Identify which cell holds the provided text, then report its (X, Y) central coordinate. 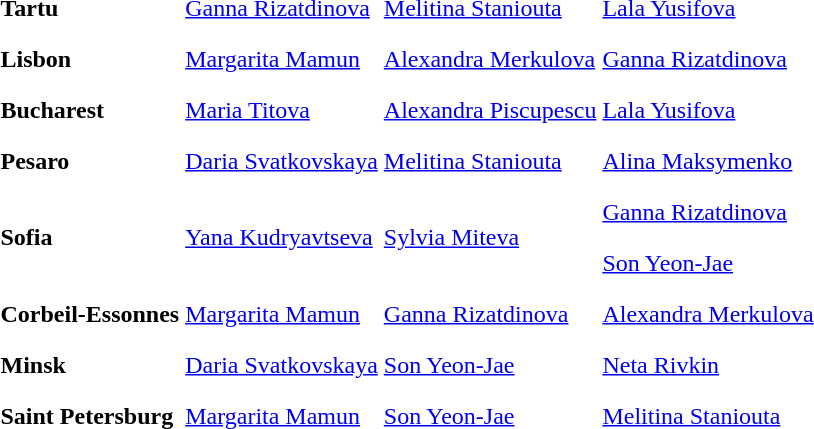
Maria Titova (282, 110)
Yana Kudryavtseva (282, 238)
Ganna Rizatdinova (490, 314)
Son Yeon-Jae (490, 365)
Sylvia Miteva (490, 238)
Melitina Staniouta (490, 161)
Alexandra Piscupescu (490, 110)
Alexandra Merkulova (490, 59)
